Capture the cell that displays the provided text and extract its (x, y) central coordinate. 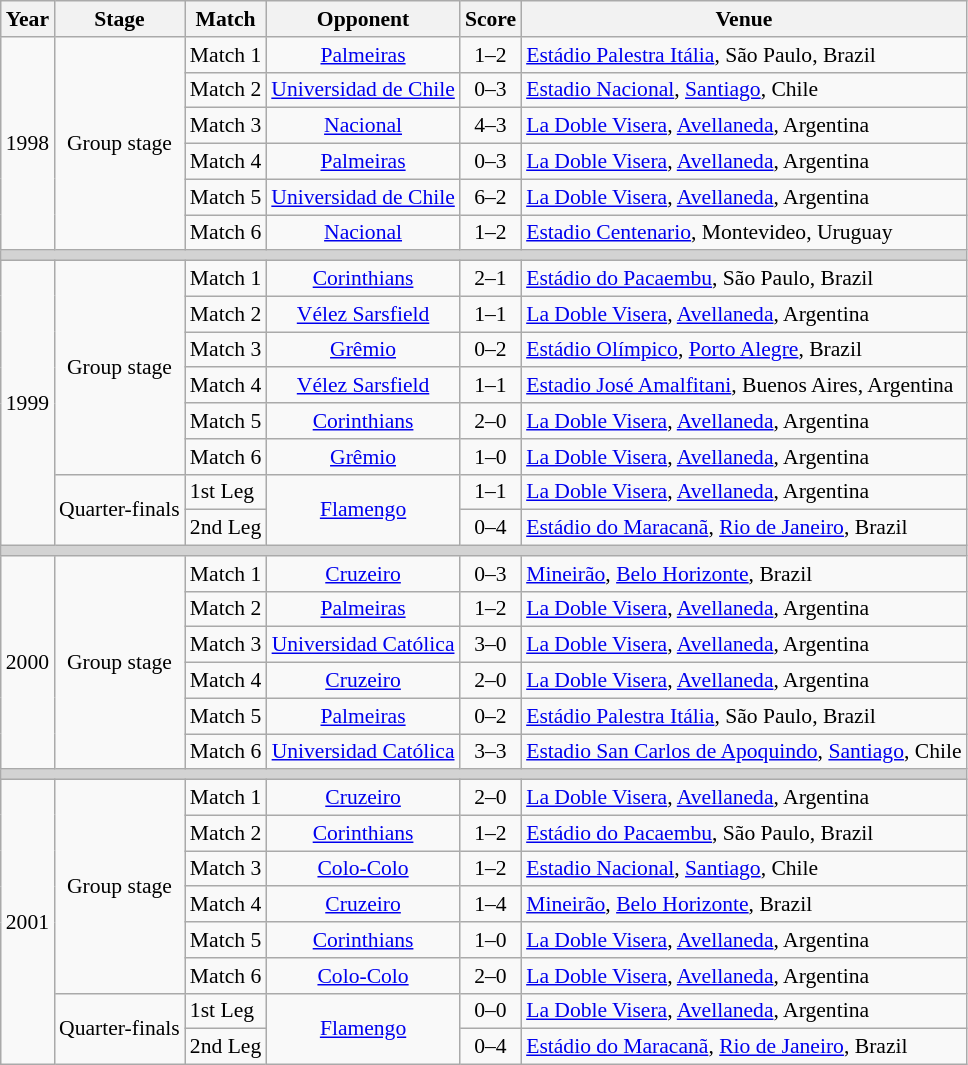
2–1 (490, 279)
Estadio San Carlos de Apoquindo, Santiago, Chile (744, 752)
1998 (28, 144)
Match (226, 19)
1–4 (490, 905)
Score (490, 19)
Venue (744, 19)
Stage (120, 19)
Estadio José Amalfitani, Buenos Aires, Argentina (744, 386)
6–2 (490, 197)
1999 (28, 404)
3–3 (490, 752)
Opponent (363, 19)
2001 (28, 922)
4–3 (490, 126)
0–0 (490, 1011)
Year (28, 19)
Estadio Centenario, Montevideo, Uruguay (744, 233)
2000 (28, 663)
Estádio Olímpico, Porto Alegre, Brazil (744, 350)
3–0 (490, 645)
